Pinpoint the cell where the given text exists, returning its [x, y] midpoint coordinate. 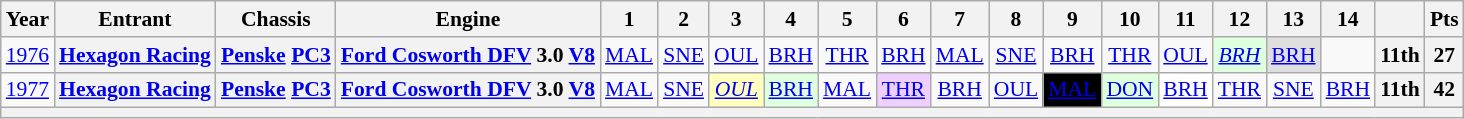
1977 [28, 90]
11 [1186, 19]
7 [960, 19]
Pts [1444, 19]
8 [1016, 19]
5 [847, 19]
14 [1348, 19]
6 [904, 19]
10 [1130, 19]
3 [736, 19]
Chassis [276, 19]
27 [1444, 55]
Entrant [135, 19]
42 [1444, 90]
Engine [468, 19]
DON [1130, 90]
2 [684, 19]
Year [28, 19]
13 [1294, 19]
1 [629, 19]
12 [1240, 19]
9 [1072, 19]
1976 [28, 55]
4 [792, 19]
